Scan for the cell matching the given text and deliver its [x, y] coordinate at center. 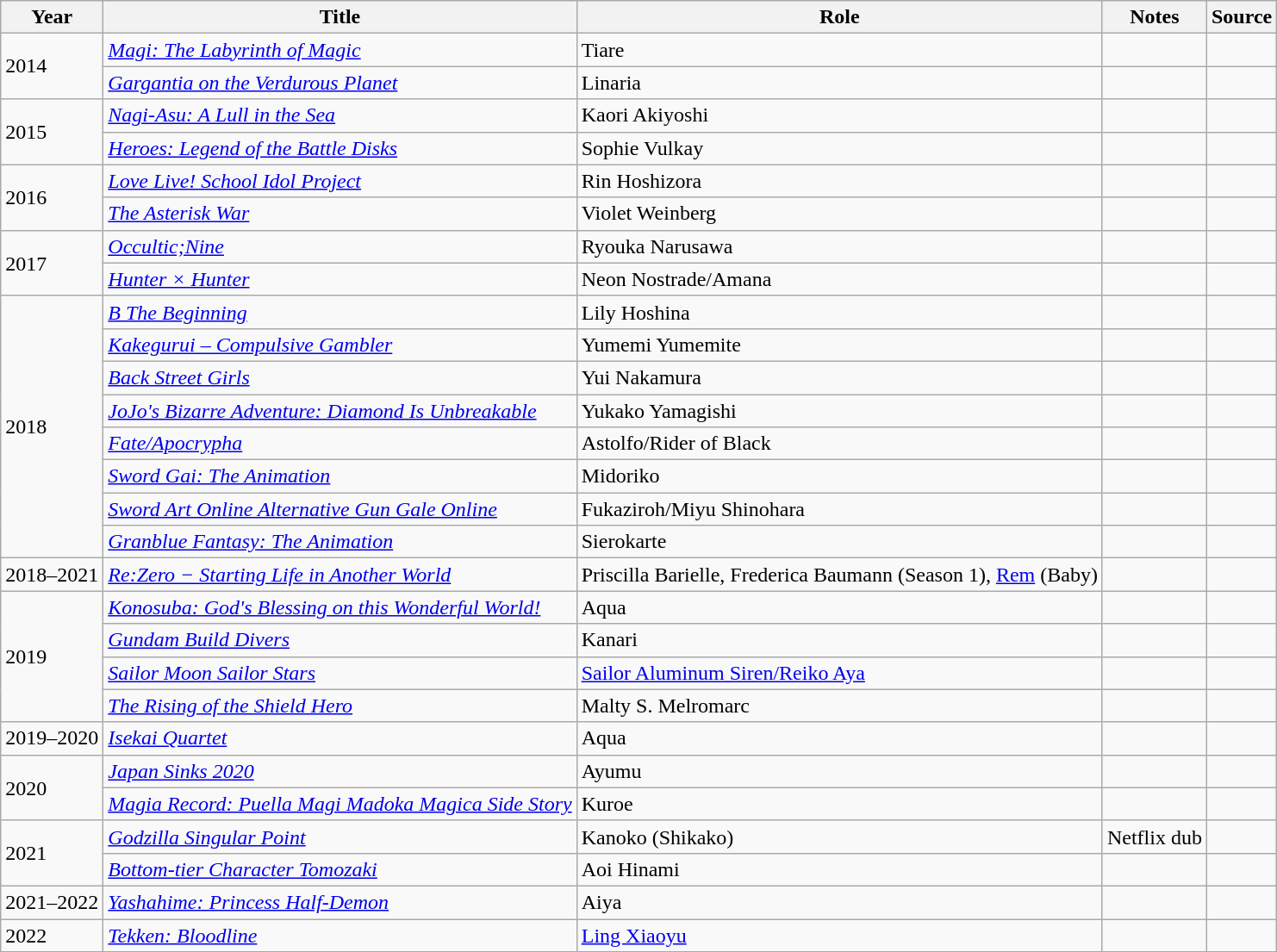
2019 [52, 656]
Japan Sinks 2020 [339, 771]
Kuroe [839, 804]
Astolfo/Rider of Black [839, 444]
Linaria [839, 83]
The Rising of the Shield Hero [339, 706]
Ayumu [839, 771]
Re:Zero − Starting Life in Another World [339, 575]
Occultic;Nine [339, 246]
2020 [52, 787]
Priscilla Barielle, Frederica Baumann (Season 1), Rem (Baby) [839, 575]
2022 [52, 935]
Heroes: Legend of the Battle Disks [339, 148]
Title [339, 17]
Yukako Yamagishi [839, 411]
Isekai Quartet [339, 738]
Yashahime: Princess Half-Demon [339, 902]
Malty S. Melromarc [839, 706]
Bottom-tier Character Tomozaki [339, 869]
Nagi-Asu: A Lull in the Sea [339, 115]
Lily Hoshina [839, 312]
2016 [52, 197]
2018 [52, 426]
Role [839, 17]
Sophie Vulkay [839, 148]
Tekken: Bloodline [339, 935]
Hunter × Hunter [339, 279]
The Asterisk War [339, 214]
Sword Art Online Alternative Gun Gale Online [339, 509]
Back Street Girls [339, 377]
Kanari [839, 640]
Kaori Akiyoshi [839, 115]
Sailor Aluminum Siren/Reiko Aya [839, 673]
Kakegurui – Compulsive Gambler [339, 345]
Godzilla Singular Point [339, 837]
2021 [52, 853]
Sierokarte [839, 542]
Love Live! School Idol Project [339, 181]
B The Beginning [339, 312]
2019–2020 [52, 738]
Violet Weinberg [839, 214]
Yui Nakamura [839, 377]
Midoriko [839, 476]
Notes [1155, 17]
Ryouka Narusawa [839, 246]
Sword Gai: The Animation [339, 476]
Magi: The Labyrinth of Magic [339, 50]
Tiare [839, 50]
Gundam Build Divers [339, 640]
Source [1241, 17]
Kanoko (Shikako) [839, 837]
JoJo's Bizarre Adventure: Diamond Is Unbreakable [339, 411]
Aiya [839, 902]
2017 [52, 263]
Gargantia on the Verdurous Planet [339, 83]
Fukaziroh/Miyu Shinohara [839, 509]
Netflix dub [1155, 837]
2018–2021 [52, 575]
Yumemi Yumemite [839, 345]
Neon Nostrade/Amana [839, 279]
2021–2022 [52, 902]
2015 [52, 132]
Sailor Moon Sailor Stars [339, 673]
2014 [52, 66]
Aoi Hinami [839, 869]
Konosuba: God's Blessing on this Wonderful World! [339, 607]
Rin Hoshizora [839, 181]
Magia Record: Puella Magi Madoka Magica Side Story [339, 804]
Granblue Fantasy: The Animation [339, 542]
Year [52, 17]
Ling Xiaoyu [839, 935]
Fate/Apocrypha [339, 444]
